Find where the given text appears and provide that cell's center as (x, y) coordinate. 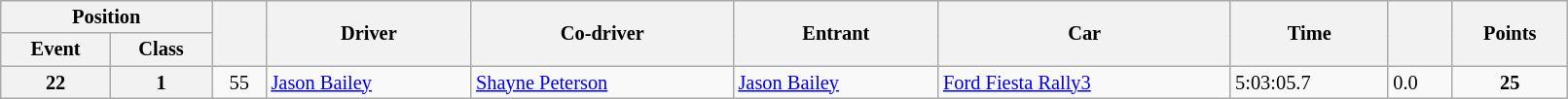
Position (107, 16)
Co-driver (602, 33)
Car (1084, 33)
Class (161, 49)
Event (56, 49)
55 (239, 82)
0.0 (1419, 82)
Points (1511, 33)
Ford Fiesta Rally3 (1084, 82)
5:03:05.7 (1309, 82)
Shayne Peterson (602, 82)
Entrant (837, 33)
Time (1309, 33)
1 (161, 82)
25 (1511, 82)
22 (56, 82)
Driver (370, 33)
